Provide the [X, Y] coordinate of the cell's center where the given text is located.  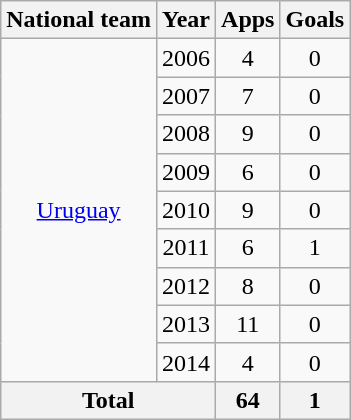
8 [248, 286]
2011 [186, 248]
2010 [186, 210]
64 [248, 400]
2009 [186, 172]
Apps [248, 20]
National team [79, 20]
2012 [186, 286]
Uruguay [79, 210]
11 [248, 324]
2014 [186, 362]
Year [186, 20]
Goals [315, 20]
2007 [186, 96]
7 [248, 96]
2006 [186, 58]
Total [108, 400]
2013 [186, 324]
2008 [186, 134]
